Provide the (x, y) coordinate of the cell's center where the given text is located.  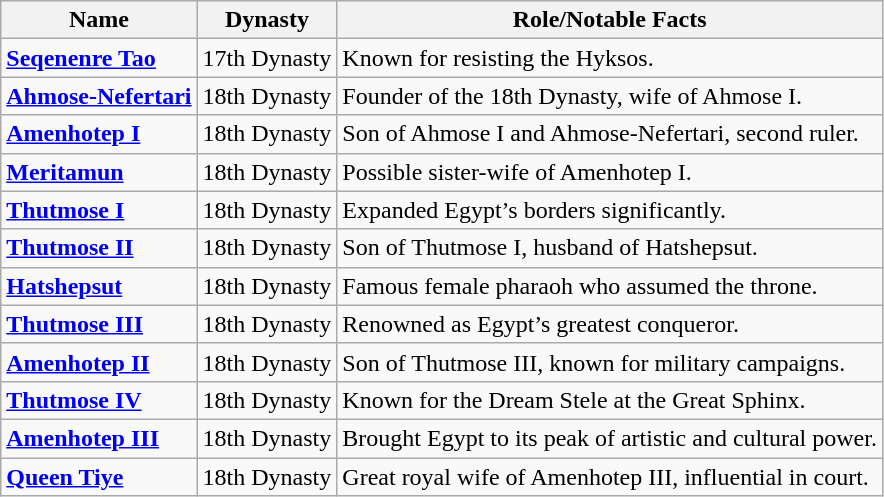
Dynasty (267, 20)
Queen Tiye (99, 477)
Thutmose II (99, 248)
Expanded Egypt’s borders significantly. (610, 210)
Meritamun (99, 172)
Amenhotep II (99, 362)
Known for resisting the Hyksos. (610, 58)
Name (99, 20)
Known for the Dream Stele at the Great Sphinx. (610, 400)
Famous female pharaoh who assumed the throne. (610, 286)
Thutmose I (99, 210)
17th Dynasty (267, 58)
Son of Ahmose I and Ahmose-Nefertari, second ruler. (610, 134)
Ahmose-Nefertari (99, 96)
Son of Thutmose III, known for military campaigns. (610, 362)
Great royal wife of Amenhotep III, influential in court. (610, 477)
Seqenenre Tao (99, 58)
Possible sister-wife of Amenhotep I. (610, 172)
Amenhotep III (99, 438)
Renowned as Egypt’s greatest conqueror. (610, 324)
Thutmose IV (99, 400)
Brought Egypt to its peak of artistic and cultural power. (610, 438)
Hatshepsut (99, 286)
Role/Notable Facts (610, 20)
Thutmose III (99, 324)
Son of Thutmose I, husband of Hatshepsut. (610, 248)
Founder of the 18th Dynasty, wife of Ahmose I. (610, 96)
Amenhotep I (99, 134)
